Scan for the cell matching the given text and deliver its [x, y] coordinate at center. 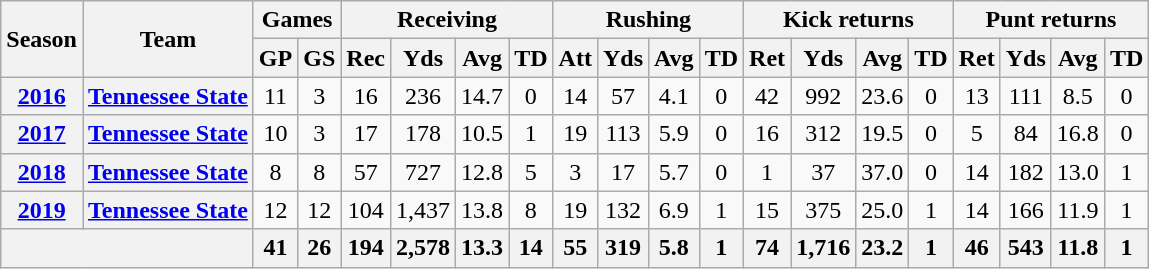
13.3 [482, 248]
13.0 [1078, 172]
8.5 [1078, 96]
1,437 [424, 210]
37.0 [882, 172]
10 [275, 134]
194 [366, 248]
23.6 [882, 96]
132 [622, 210]
Games [296, 20]
104 [366, 210]
178 [424, 134]
41 [275, 248]
55 [575, 248]
6.9 [674, 210]
5.8 [674, 248]
2018 [42, 172]
113 [622, 134]
15 [768, 210]
42 [768, 96]
992 [824, 96]
25.0 [882, 210]
Punt returns [1051, 20]
2016 [42, 96]
10.5 [482, 134]
2017 [42, 134]
4.1 [674, 96]
74 [768, 248]
543 [1026, 248]
375 [824, 210]
Receiving [447, 20]
Team [168, 39]
26 [320, 248]
236 [424, 96]
84 [1026, 134]
5.7 [674, 172]
Kick returns [849, 20]
312 [824, 134]
111 [1026, 96]
46 [976, 248]
Rec [366, 58]
11.8 [1078, 248]
12.8 [482, 172]
5.9 [674, 134]
GS [320, 58]
2019 [42, 210]
319 [622, 248]
166 [1026, 210]
37 [824, 172]
19.5 [882, 134]
Season [42, 39]
14.7 [482, 96]
16.8 [1078, 134]
11 [275, 96]
Rushing [648, 20]
GP [275, 58]
13.8 [482, 210]
182 [1026, 172]
2,578 [424, 248]
13 [976, 96]
23.2 [882, 248]
727 [424, 172]
11.9 [1078, 210]
1,716 [824, 248]
Att [575, 58]
